For the text-containing cell, return its midpoint in (x, y) coordinate format. 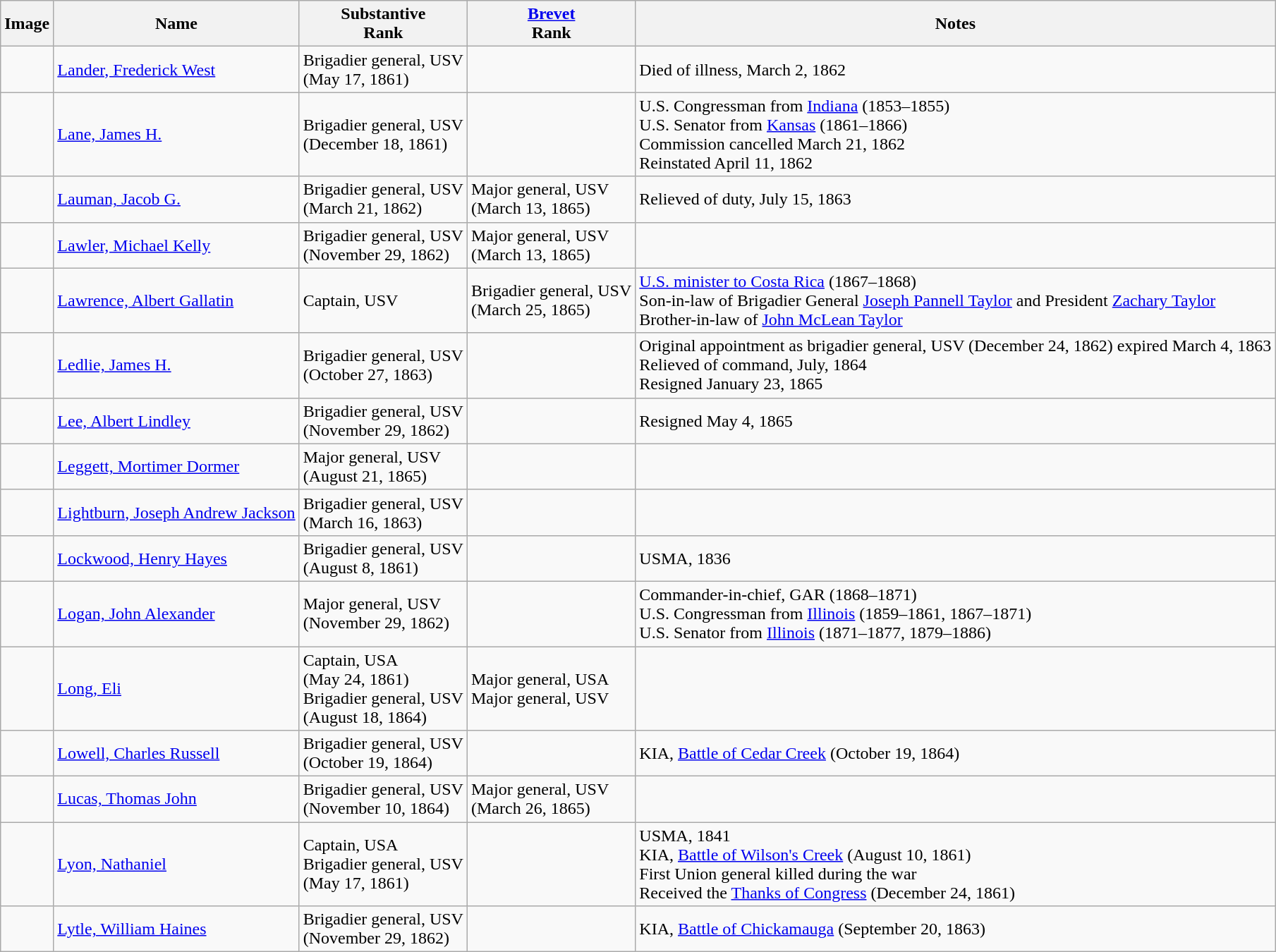
U.S. Congressman from Indiana (1853–1855)U.S. Senator from Kansas (1861–1866)Commission cancelled March 21, 1862Reinstated April 11, 1862 (955, 134)
Commander-in-chief, GAR (1868–1871)U.S. Congressman from Illinois (1859–1861, 1867–1871)U.S. Senator from Illinois (1871–1877, 1879–1886) (955, 614)
Brigadier general, USV(March 16, 1863) (383, 512)
Original appointment as brigadier general, USV (December 24, 1862) expired March 4, 1863Relieved of command, July, 1864Resigned January 23, 1865 (955, 365)
USMA, 1841KIA, Battle of Wilson's Creek (August 10, 1861)First Union general killed during the warReceived the Thanks of Congress (December 24, 1861) (955, 865)
Ledlie, James H. (176, 365)
SubstantiveRank (383, 24)
Brigadier general, USV(August 8, 1861) (383, 559)
Image (27, 24)
Captain, USABrigadier general, USV(May 17, 1861) (383, 865)
Brigadier general, USV(October 19, 1864) (383, 753)
Brigadier general, USV(December 18, 1861) (383, 134)
Major general, USAMajor general, USV (551, 688)
Resigned May 4, 1865 (955, 420)
Lane, James H. (176, 134)
KIA, Battle of Chickamauga (September 20, 1863) (955, 929)
Lander, Frederick West (176, 69)
Lightburn, Joseph Andrew Jackson (176, 512)
Lyon, Nathaniel (176, 865)
Major general, USV(November 29, 1862) (383, 614)
Lawrence, Albert Gallatin (176, 300)
Logan, John Alexander (176, 614)
Leggett, Mortimer Dormer (176, 467)
Lockwood, Henry Hayes (176, 559)
Lauman, Jacob G. (176, 199)
Notes (955, 24)
Brigadier general, USV(November 10, 1864) (383, 800)
Lee, Albert Lindley (176, 420)
Long, Eli (176, 688)
BrevetRank (551, 24)
Brigadier general, USV(October 27, 1863) (383, 365)
Major general, USV(August 21, 1865) (383, 467)
USMA, 1836 (955, 559)
Died of illness, March 2, 1862 (955, 69)
Captain, USA(May 24, 1861)Brigadier general, USV(August 18, 1864) (383, 688)
KIA, Battle of Cedar Creek (October 19, 1864) (955, 753)
Lawler, Michael Kelly (176, 245)
Brigadier general, USV(March 25, 1865) (551, 300)
Relieved of duty, July 15, 1863 (955, 199)
Brigadier general, USV(March 21, 1862) (383, 199)
Lytle, William Haines (176, 929)
Major general, USV(March 26, 1865) (551, 800)
Brigadier general, USV(May 17, 1861) (383, 69)
Lowell, Charles Russell (176, 753)
Lucas, Thomas John (176, 800)
Captain, USV (383, 300)
Name (176, 24)
